Find where the given text appears and provide that cell's center as [X, Y] coordinate. 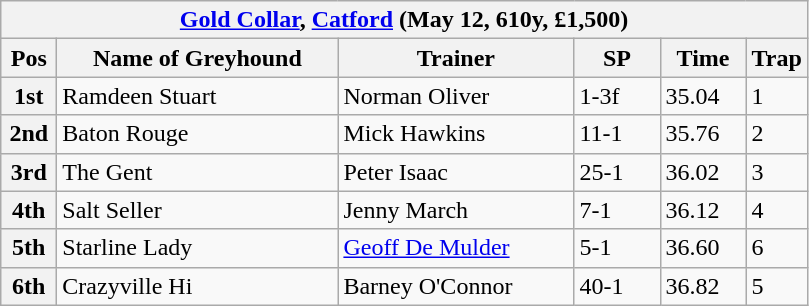
35.76 [703, 134]
11-1 [617, 134]
Ramdeen Stuart [198, 96]
Starline Lady [198, 248]
Name of Greyhound [198, 58]
Trainer [456, 58]
6 [776, 248]
4 [776, 210]
5 [776, 286]
Time [703, 58]
7-1 [617, 210]
3rd [29, 172]
2nd [29, 134]
36.82 [703, 286]
2 [776, 134]
Norman Oliver [456, 96]
The Gent [198, 172]
6th [29, 286]
Mick Hawkins [456, 134]
Geoff De Mulder [456, 248]
Pos [29, 58]
Baton Rouge [198, 134]
Salt Seller [198, 210]
1 [776, 96]
Barney O'Connor [456, 286]
25-1 [617, 172]
35.04 [703, 96]
40-1 [617, 286]
SP [617, 58]
5th [29, 248]
Crazyville Hi [198, 286]
3 [776, 172]
Peter Isaac [456, 172]
Gold Collar, Catford (May 12, 610y, £1,500) [404, 20]
36.12 [703, 210]
36.02 [703, 172]
Trap [776, 58]
Jenny March [456, 210]
1-3f [617, 96]
5-1 [617, 248]
4th [29, 210]
1st [29, 96]
36.60 [703, 248]
